Find where the given text appears and provide that cell's center as [X, Y] coordinate. 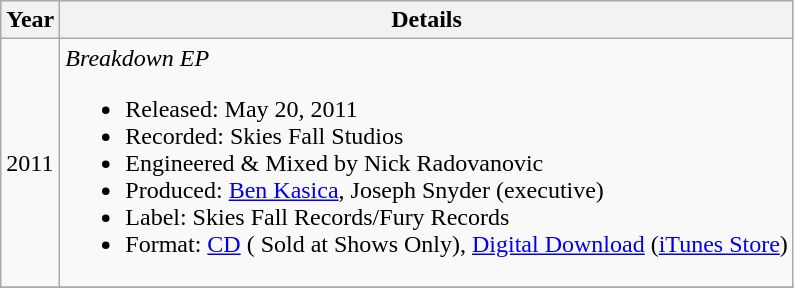
2011 [30, 163]
Details [427, 20]
Year [30, 20]
